Detect which cell encompasses the target text, then output its [X, Y] center coordinate. 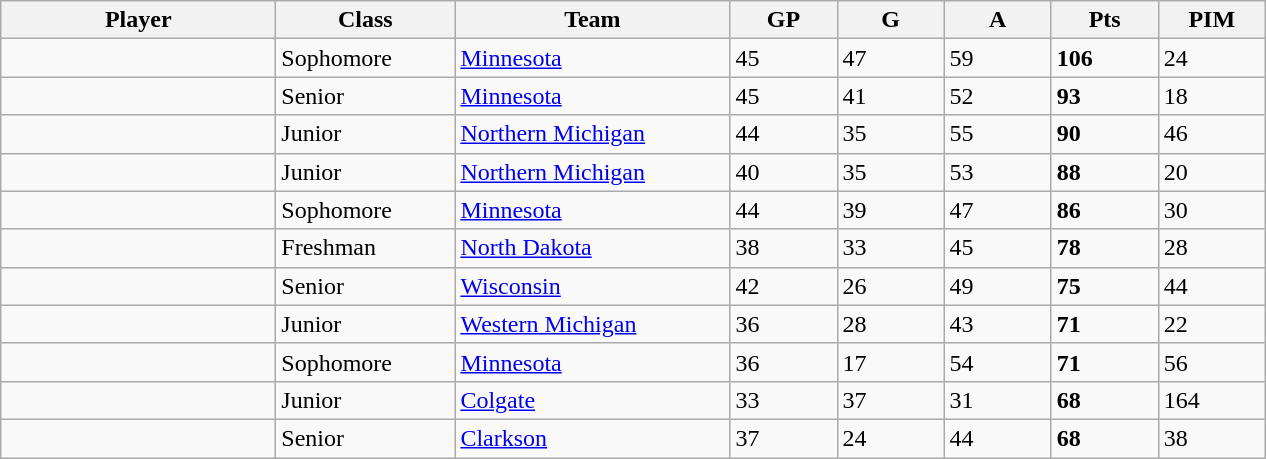
53 [998, 172]
75 [1104, 286]
22 [1212, 324]
88 [1104, 172]
17 [890, 362]
55 [998, 134]
Team [592, 20]
164 [1212, 400]
46 [1212, 134]
Colgate [592, 400]
30 [1212, 210]
31 [998, 400]
PIM [1212, 20]
GP [784, 20]
Pts [1104, 20]
20 [1212, 172]
Player [138, 20]
59 [998, 58]
42 [784, 286]
86 [1104, 210]
39 [890, 210]
49 [998, 286]
G [890, 20]
78 [1104, 248]
Wisconsin [592, 286]
A [998, 20]
40 [784, 172]
18 [1212, 96]
106 [1104, 58]
26 [890, 286]
43 [998, 324]
Freshman [366, 248]
56 [1212, 362]
North Dakota [592, 248]
93 [1104, 96]
41 [890, 96]
90 [1104, 134]
54 [998, 362]
Western Michigan [592, 324]
52 [998, 96]
Clarkson [592, 438]
Class [366, 20]
